Return the [X, Y] coordinate for the center point of the cell that contains the specified text.  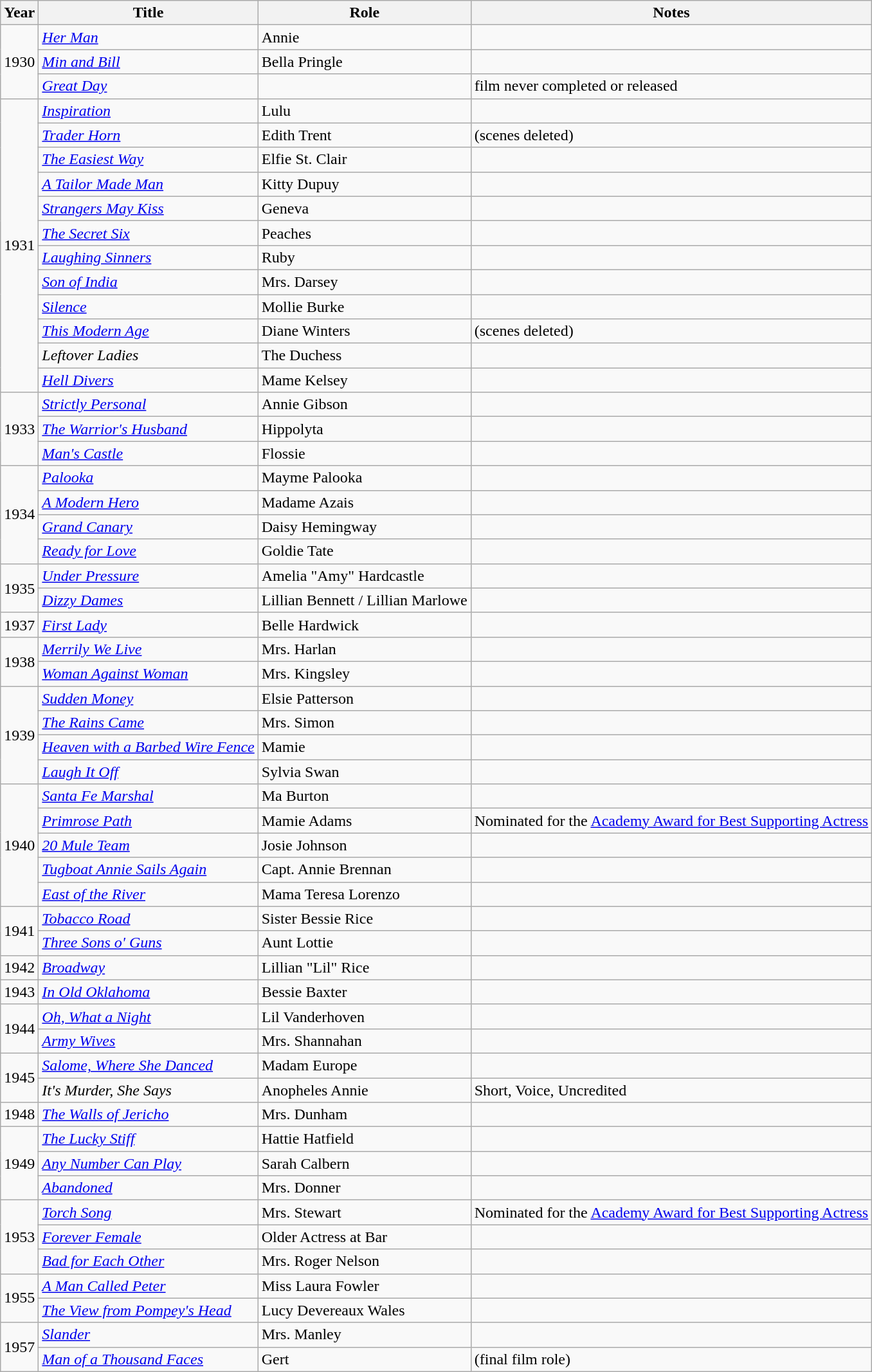
Army Wives [148, 1041]
Lil Vanderhoven [364, 1016]
Broadway [148, 967]
Forever Female [148, 1237]
Elsie Patterson [364, 698]
The Lucky Stiff [148, 1139]
Madame Azais [364, 502]
Laughing Sinners [148, 257]
Mollie Burke [364, 307]
Mrs. Simon [364, 723]
Mrs. Stewart [364, 1212]
Edith Trent [364, 135]
Mrs. Dunham [364, 1115]
20 Mule Team [148, 845]
Daisy Hemingway [364, 527]
Geneva [364, 208]
Mrs. Shannahan [364, 1041]
film never completed or released [671, 86]
1953 [19, 1237]
Flossie [364, 453]
1941 [19, 931]
Woman Against Woman [148, 673]
Bessie Baxter [364, 992]
Min and Bill [148, 62]
1939 [19, 735]
Gert [364, 1359]
A Tailor Made Man [148, 184]
Ready for Love [148, 551]
1937 [19, 625]
Hattie Hatfield [364, 1139]
Lulu [364, 111]
Oh, What a Night [148, 1016]
1931 [19, 246]
Mama Teresa Lorenzo [364, 894]
A Modern Hero [148, 502]
Goldie Tate [364, 551]
The Duchess [364, 356]
1938 [19, 661]
Abandoned [148, 1188]
Diane Winters [364, 331]
1948 [19, 1115]
1945 [19, 1077]
Ma Burton [364, 796]
Josie Johnson [364, 845]
Mrs. Harlan [364, 649]
1942 [19, 967]
Lucy Devereaux Wales [364, 1310]
Merrily We Live [148, 649]
Under Pressure [148, 576]
Tugboat Annie Sails Again [148, 870]
Sarah Calbern [364, 1164]
1940 [19, 845]
It's Murder, She Says [148, 1090]
Mrs. Roger Nelson [364, 1261]
Palooka [148, 478]
Peaches [364, 233]
This Modern Age [148, 331]
Mamie Adams [364, 821]
Silence [148, 307]
Mrs. Manley [364, 1335]
A Man Called Peter [148, 1286]
Man of a Thousand Faces [148, 1359]
Kitty Dupuy [364, 184]
1934 [19, 515]
Madam Europe [364, 1065]
Mame Kelsey [364, 380]
First Lady [148, 625]
The Warrior's Husband [148, 429]
Sylvia Swan [364, 772]
Bad for Each Other [148, 1261]
Grand Canary [148, 527]
Aunt Lottie [364, 943]
Role [364, 13]
1957 [19, 1347]
Strangers May Kiss [148, 208]
Mrs. Darsey [364, 282]
Mrs. Donner [364, 1188]
Bella Pringle [364, 62]
Lillian Bennett / Lillian Marlowe [364, 600]
Annie Gibson [364, 405]
1935 [19, 588]
The Secret Six [148, 233]
Son of India [148, 282]
The Rains Came [148, 723]
Year [19, 13]
Salome, Where She Danced [148, 1065]
Sister Bessie Rice [364, 919]
1949 [19, 1164]
Older Actress at Bar [364, 1237]
Sudden Money [148, 698]
Torch Song [148, 1212]
Mamie [364, 747]
Heaven with a Barbed Wire Fence [148, 747]
Tobacco Road [148, 919]
Belle Hardwick [364, 625]
Annie [364, 37]
Lillian "Lil" Rice [364, 967]
(final film role) [671, 1359]
Anopheles Annie [364, 1090]
Slander [148, 1335]
Hippolyta [364, 429]
Miss Laura Fowler [364, 1286]
Short, Voice, Uncredited [671, 1090]
Leftover Ladies [148, 356]
Mayme Palooka [364, 478]
The View from Pompey's Head [148, 1310]
Ruby [364, 257]
Hell Divers [148, 380]
1943 [19, 992]
Her Man [148, 37]
Laugh It Off [148, 772]
The Walls of Jericho [148, 1115]
Any Number Can Play [148, 1164]
Dizzy Dames [148, 600]
In Old Oklahoma [148, 992]
Notes [671, 13]
1930 [19, 62]
1933 [19, 429]
Primrose Path [148, 821]
East of the River [148, 894]
Elfie St. Clair [364, 160]
Mrs. Kingsley [364, 673]
Inspiration [148, 111]
Three Sons o' Guns [148, 943]
1955 [19, 1298]
The Easiest Way [148, 160]
1944 [19, 1029]
Strictly Personal [148, 405]
Great Day [148, 86]
Amelia "Amy" Hardcastle [364, 576]
Title [148, 13]
Trader Horn [148, 135]
Man's Castle [148, 453]
Santa Fe Marshal [148, 796]
Capt. Annie Brennan [364, 870]
